Return [x, y] of the center of cell containing provided text 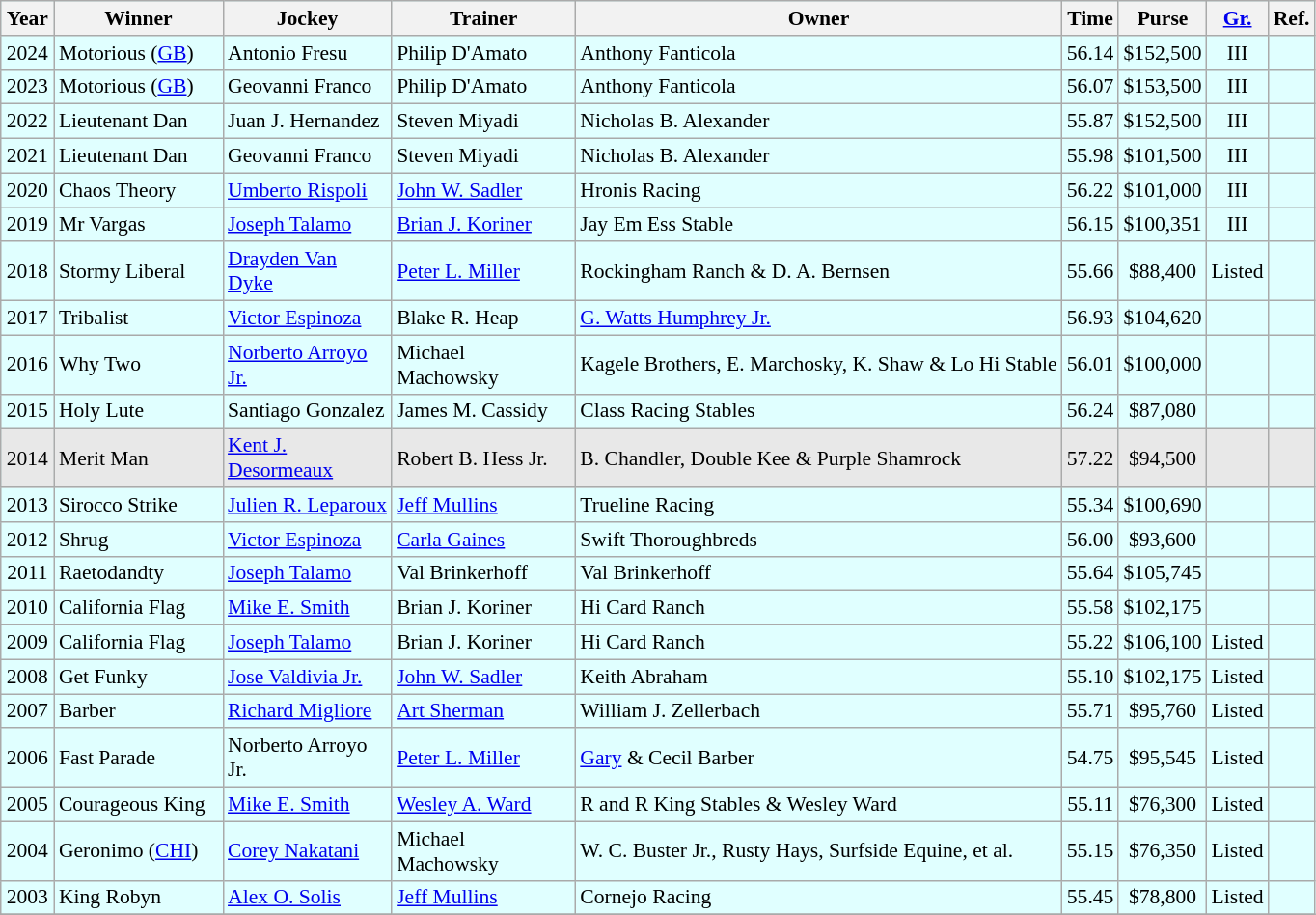
Chaos Theory [139, 190]
$101,500 [1162, 156]
$153,500 [1162, 87]
$76,350 [1162, 851]
W. C. Buster Jr., Rusty Hays, Surfside Equine, et al. [818, 851]
55.87 [1090, 122]
$95,760 [1162, 711]
Julien R. Leparoux [307, 505]
55.15 [1090, 851]
Robert B. Hess Jr. [483, 457]
2024 [27, 53]
Owner [818, 18]
55.22 [1090, 643]
$95,545 [1162, 759]
Jay Em Ess Stable [818, 225]
Stormy Liberal [139, 272]
Drayden Van Dyke [307, 272]
56.15 [1090, 225]
2012 [27, 540]
$93,600 [1162, 540]
Juan J. Hernandez [307, 122]
$88,400 [1162, 272]
Why Two [139, 365]
55.10 [1090, 677]
Barber [139, 711]
55.45 [1090, 898]
2021 [27, 156]
56.24 [1090, 411]
$94,500 [1162, 457]
54.75 [1090, 759]
William J. Zellerbach [818, 711]
2022 [27, 122]
$101,000 [1162, 190]
Hronis Racing [818, 190]
Richard Migliore [307, 711]
Fast Parade [139, 759]
Kent J. Desormeaux [307, 457]
Keith Abraham [818, 677]
R and R King Stables & Wesley Ward [818, 805]
56.22 [1090, 190]
Get Funky [139, 677]
$76,300 [1162, 805]
$105,745 [1162, 573]
Holy Lute [139, 411]
2008 [27, 677]
Rockingham Ranch & D. A. Bernsen [818, 272]
55.66 [1090, 272]
King Robyn [139, 898]
2016 [27, 365]
Santiago Gonzalez [307, 411]
Umberto Rispoli [307, 190]
Wesley A. Ward [483, 805]
James M. Cassidy [483, 411]
55.64 [1090, 573]
55.71 [1090, 711]
Jose Valdivia Jr. [307, 677]
2019 [27, 225]
2005 [27, 805]
Class Racing Stables [818, 411]
$78,800 [1162, 898]
55.58 [1090, 608]
Jockey [307, 18]
Ref. [1292, 18]
G. Watts Humphrey Jr. [818, 319]
Mr Vargas [139, 225]
2017 [27, 319]
2015 [27, 411]
$100,351 [1162, 225]
Antonio Fresu [307, 53]
$87,080 [1162, 411]
$104,620 [1162, 319]
Art Sherman [483, 711]
Tribalist [139, 319]
$106,100 [1162, 643]
Trainer [483, 18]
2020 [27, 190]
Cornejo Racing [818, 898]
Gr. [1238, 18]
55.11 [1090, 805]
B. Chandler, Double Kee & Purple Shamrock [818, 457]
56.01 [1090, 365]
Courageous King [139, 805]
2007 [27, 711]
Merit Man [139, 457]
57.22 [1090, 457]
55.98 [1090, 156]
Trueline Racing [818, 505]
Geronimo (CHI) [139, 851]
55.34 [1090, 505]
$100,000 [1162, 365]
2023 [27, 87]
56.00 [1090, 540]
Purse [1162, 18]
2018 [27, 272]
Gary & Cecil Barber [818, 759]
Shrug [139, 540]
Sirocco Strike [139, 505]
2009 [27, 643]
Year [27, 18]
$100,690 [1162, 505]
Raetodandty [139, 573]
Winner [139, 18]
Kagele Brothers, E. Marchosky, K. Shaw & Lo Hi Stable [818, 365]
2011 [27, 573]
Swift Thoroughbreds [818, 540]
2013 [27, 505]
56.14 [1090, 53]
2006 [27, 759]
56.93 [1090, 319]
2003 [27, 898]
Time [1090, 18]
Blake R. Heap [483, 319]
2004 [27, 851]
Corey Nakatani [307, 851]
Carla Gaines [483, 540]
2010 [27, 608]
Alex O. Solis [307, 898]
2014 [27, 457]
56.07 [1090, 87]
